Extract the [X, Y] coordinate from the center of the cell holding the provided text.  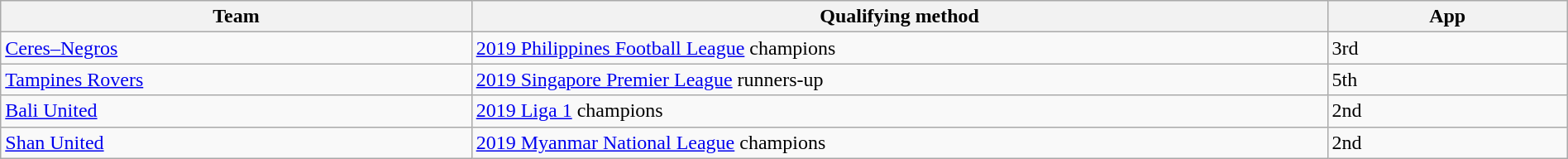
2019 Liga 1 champions [900, 111]
Tampines Rovers [237, 79]
Qualifying method [900, 17]
Bali United [237, 111]
Shan United [237, 142]
2019 Myanmar National League champions [900, 142]
2019 Philippines Football League champions [900, 48]
2019 Singapore Premier League runners-up [900, 79]
5th [1447, 79]
App [1447, 17]
3rd [1447, 48]
Ceres–Negros [237, 48]
Team [237, 17]
